Search for the cell housing the specified text and yield its (x, y) center coordinate. 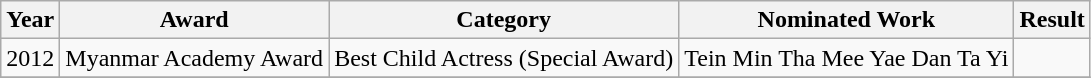
Award (194, 20)
Year (30, 20)
Result (1052, 20)
Nominated Work (846, 20)
Best Child Actress (Special Award) (504, 58)
Category (504, 20)
Tein Min Tha Mee Yae Dan Ta Yi (846, 58)
Myanmar Academy Award (194, 58)
2012 (30, 58)
